Determine the [X, Y] coordinate at the center of the cell enclosing the given text.  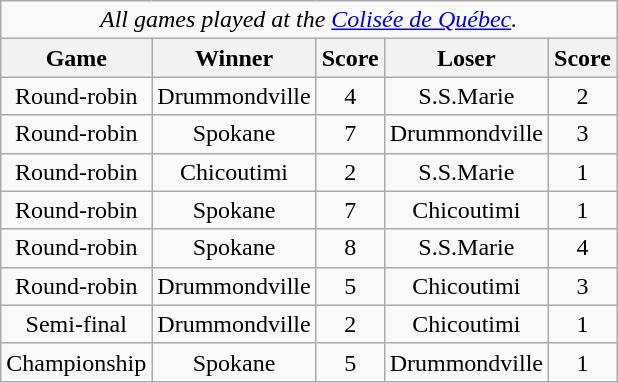
Winner [234, 58]
Semi-final [76, 324]
All games played at the Colisée de Québec. [309, 20]
Game [76, 58]
Championship [76, 362]
8 [350, 248]
Loser [466, 58]
